For the text-containing cell, return its midpoint in [x, y] coordinate format. 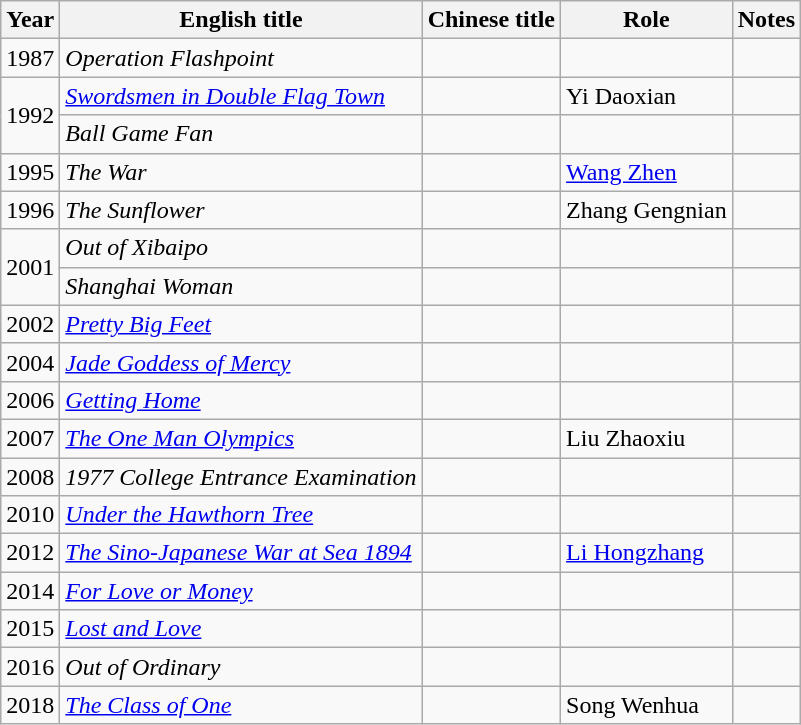
1977 College Entrance Examination [241, 477]
The Class of One [241, 705]
2004 [30, 362]
2008 [30, 477]
2012 [30, 553]
Ball Game Fan [241, 134]
Chinese title [491, 20]
Song Wenhua [647, 705]
2018 [30, 705]
English title [241, 20]
Operation Flashpoint [241, 58]
Notes [766, 20]
1995 [30, 172]
Getting Home [241, 400]
Li Hongzhang [647, 553]
The Sunflower [241, 210]
Out of Ordinary [241, 667]
2001 [30, 267]
Year [30, 20]
Yi Daoxian [647, 96]
2015 [30, 629]
Shanghai Woman [241, 286]
The Sino-Japanese War at Sea 1894 [241, 553]
1992 [30, 115]
Under the Hawthorn Tree [241, 515]
Liu Zhaoxiu [647, 438]
2010 [30, 515]
The War [241, 172]
2014 [30, 591]
2002 [30, 324]
Out of Xibaipo [241, 248]
2006 [30, 400]
The One Man Olympics [241, 438]
Lost and Love [241, 629]
2007 [30, 438]
1987 [30, 58]
Role [647, 20]
Swordsmen in Double Flag Town [241, 96]
Zhang Gengnian [647, 210]
Wang Zhen [647, 172]
Pretty Big Feet [241, 324]
1996 [30, 210]
For Love or Money [241, 591]
Jade Goddess of Mercy [241, 362]
2016 [30, 667]
